Provide the [X, Y] coordinate of the cell's center where the given text is located.  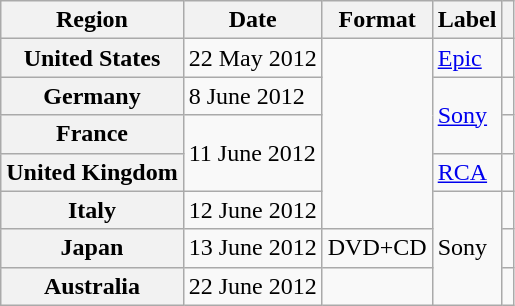
22 June 2012 [252, 286]
Australia [92, 286]
Date [252, 20]
France [92, 134]
Label [467, 20]
Region [92, 20]
22 May 2012 [252, 58]
United Kingdom [92, 172]
United States [92, 58]
13 June 2012 [252, 248]
11 June 2012 [252, 153]
Format [377, 20]
8 June 2012 [252, 96]
Epic [467, 58]
Italy [92, 210]
RCA [467, 172]
Germany [92, 96]
DVD+CD [377, 248]
12 June 2012 [252, 210]
Japan [92, 248]
